Pinpoint the cell where the given text exists, returning its (x, y) midpoint coordinate. 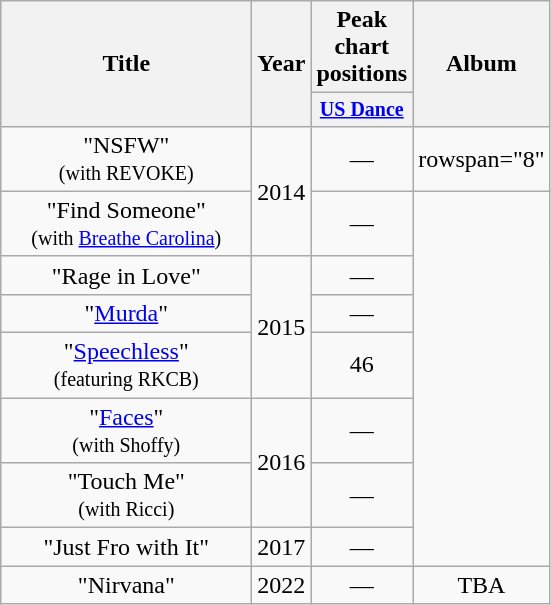
46 (362, 366)
US Dance (362, 110)
Album (482, 64)
Peak chart positions (362, 47)
Title (126, 64)
TBA (482, 585)
2014 (282, 191)
"Just Fro with It" (126, 547)
"Nirvana" (126, 585)
rowspan="8" (482, 158)
2017 (282, 547)
"NSFW"(with REVOKE) (126, 158)
"Speechless"(featuring RKCB) (126, 366)
"Find Someone" (with Breathe Carolina) (126, 224)
"Touch Me"(with Ricci) (126, 496)
2022 (282, 585)
"Murda" (126, 313)
― (362, 224)
2016 (282, 463)
"Rage in Love" (126, 275)
Year (282, 64)
2015 (282, 326)
"Faces"(with Shoffy) (126, 430)
